For the text-containing cell, return its midpoint in [x, y] coordinate format. 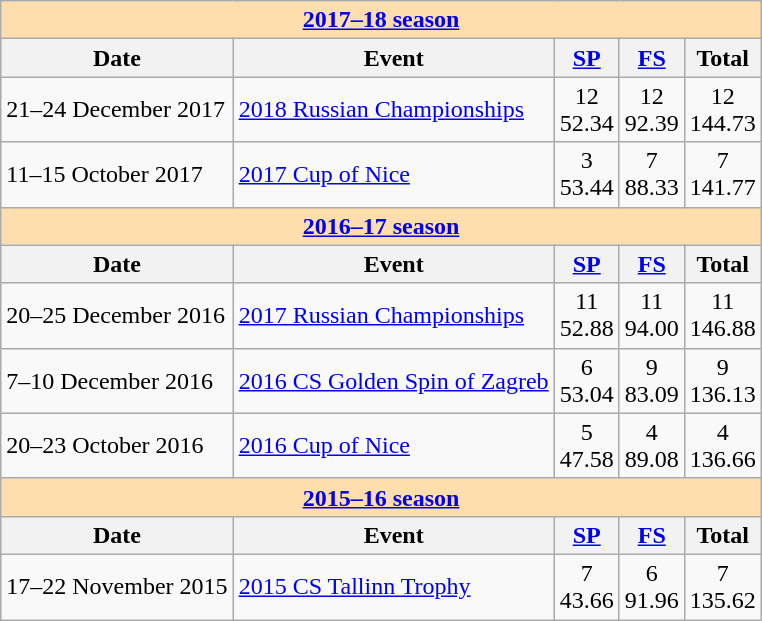
11 94.00 [652, 316]
2016 Cup of Nice [394, 446]
9 136.13 [722, 380]
9 83.09 [652, 380]
12 144.73 [722, 110]
7 88.33 [652, 174]
3 53.44 [586, 174]
17–22 November 2015 [117, 586]
2017 Russian Championships [394, 316]
2017–18 season [382, 20]
12 52.34 [586, 110]
2015–16 season [382, 497]
2015 CS Tallinn Trophy [394, 586]
7 135.62 [722, 586]
20–23 October 2016 [117, 446]
6 91.96 [652, 586]
7 43.66 [586, 586]
5 47.58 [586, 446]
20–25 December 2016 [117, 316]
2018 Russian Championships [394, 110]
21–24 December 2017 [117, 110]
6 53.04 [586, 380]
7 141.77 [722, 174]
2017 Cup of Nice [394, 174]
12 92.39 [652, 110]
11–15 October 2017 [117, 174]
4 89.08 [652, 446]
11 52.88 [586, 316]
7–10 December 2016 [117, 380]
2016–17 season [382, 226]
4 136.66 [722, 446]
2016 CS Golden Spin of Zagreb [394, 380]
11 146.88 [722, 316]
